For the text-containing cell, return its midpoint in [x, y] coordinate format. 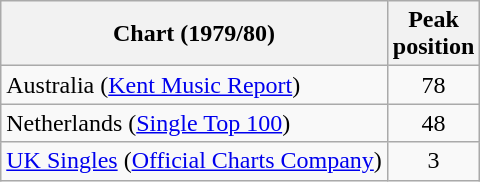
Netherlands (Single Top 100) [194, 123]
Australia (Kent Music Report) [194, 85]
3 [433, 161]
Chart (1979/80) [194, 34]
Peak position [433, 34]
78 [433, 85]
48 [433, 123]
UK Singles (Official Charts Company) [194, 161]
